Provide the [x, y] coordinate of the cell's center where the given text is located.  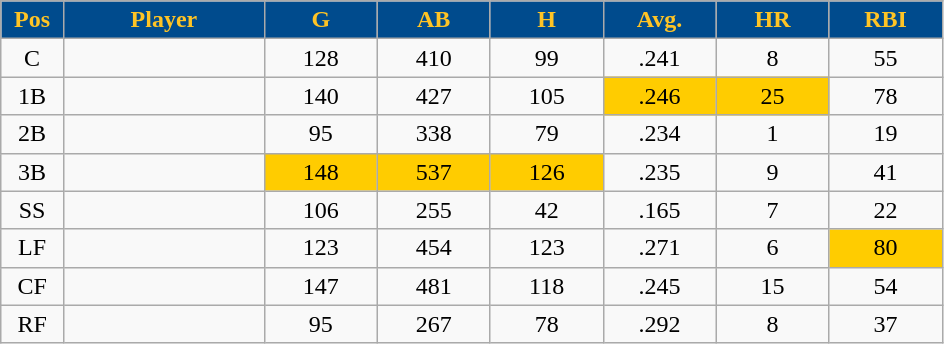
AB [434, 20]
RF [32, 324]
15 [772, 286]
481 [434, 286]
RBI [886, 20]
255 [434, 210]
105 [546, 96]
.271 [660, 248]
3B [32, 172]
118 [546, 286]
54 [886, 286]
41 [886, 172]
338 [434, 134]
.235 [660, 172]
454 [434, 248]
Player [164, 20]
.234 [660, 134]
HR [772, 20]
.292 [660, 324]
.246 [660, 96]
2B [32, 134]
7 [772, 210]
9 [772, 172]
Avg. [660, 20]
126 [546, 172]
148 [320, 172]
19 [886, 134]
.165 [660, 210]
537 [434, 172]
80 [886, 248]
1B [32, 96]
55 [886, 58]
SS [32, 210]
Pos [32, 20]
G [320, 20]
79 [546, 134]
25 [772, 96]
.245 [660, 286]
42 [546, 210]
H [546, 20]
128 [320, 58]
147 [320, 286]
37 [886, 324]
C [32, 58]
410 [434, 58]
.241 [660, 58]
427 [434, 96]
6 [772, 248]
106 [320, 210]
22 [886, 210]
99 [546, 58]
LF [32, 248]
140 [320, 96]
267 [434, 324]
CF [32, 286]
1 [772, 134]
